Search for the cell housing the specified text and yield its [X, Y] center coordinate. 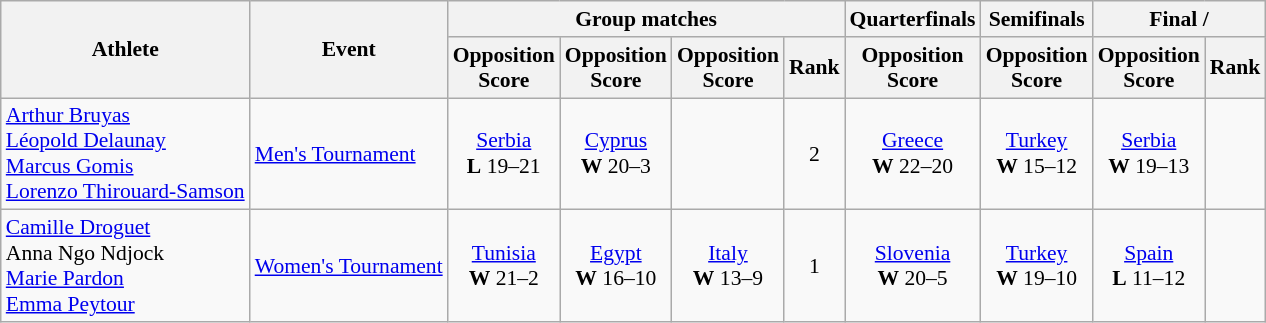
CyprusW 20–3 [616, 154]
Quarterfinals [913, 19]
ItalyW 13–9 [728, 266]
Athlete [126, 50]
SloveniaW 20–5 [913, 266]
TurkeyW 19–10 [1037, 266]
SerbiaW 19–13 [1149, 154]
Women's Tournament [349, 266]
TurkeyW 15–12 [1037, 154]
Group matches [646, 19]
TunisiaW 21–2 [504, 266]
2 [814, 154]
Semifinals [1037, 19]
Event [349, 50]
GreeceW 22–20 [913, 154]
Arthur BruyasLéopold DelaunayMarcus GomisLorenzo Thirouard-Samson [126, 154]
Men's Tournament [349, 154]
SerbiaL 19–21 [504, 154]
Final / [1180, 19]
Camille DroguetAnna Ngo NdjockMarie PardonEmma Peytour [126, 266]
SpainL 11–12 [1149, 266]
1 [814, 266]
EgyptW 16–10 [616, 266]
